Identify which cell holds the provided text, then report its (x, y) central coordinate. 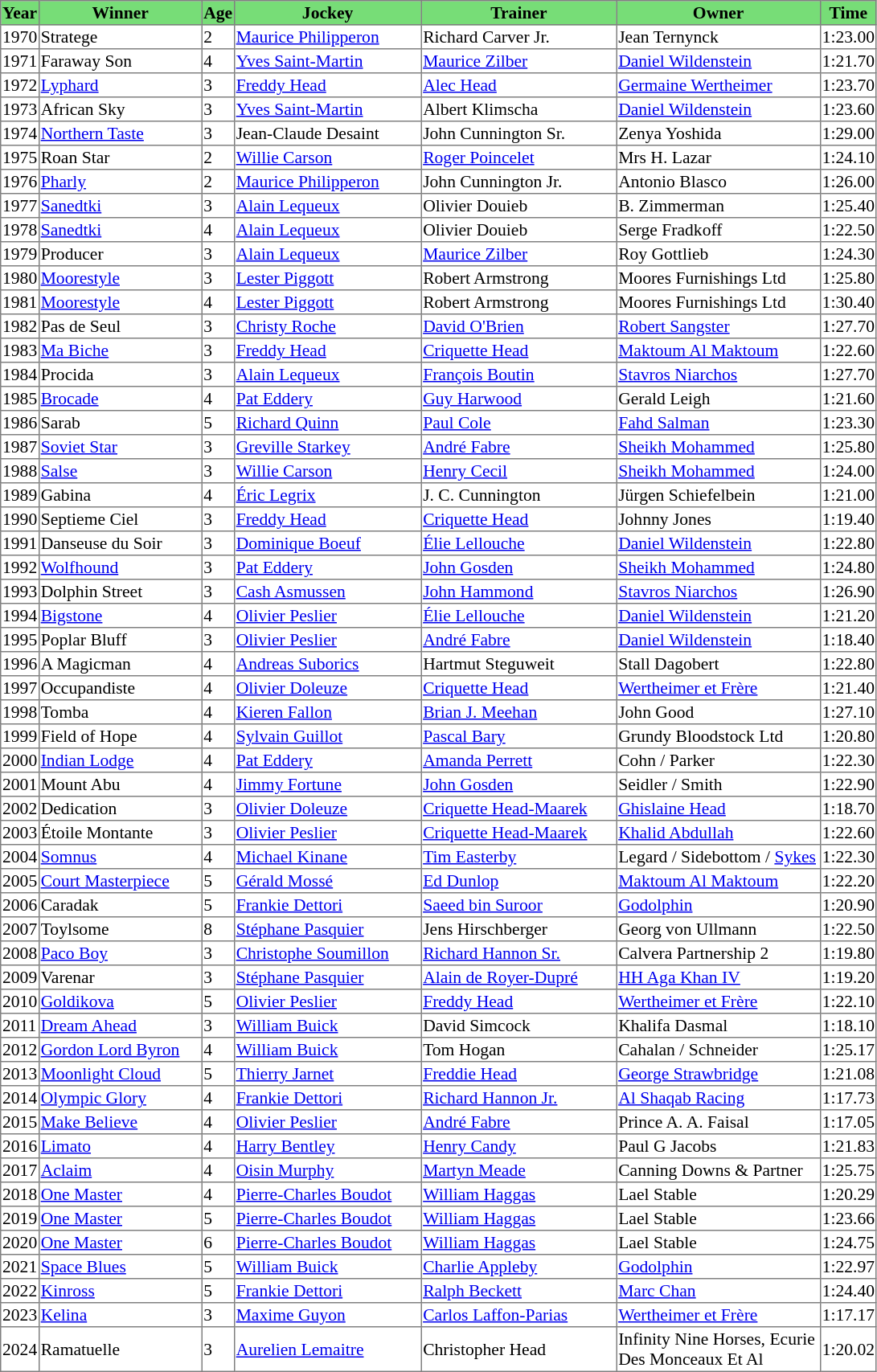
1:24.80 (848, 567)
Gordon Lord Byron (120, 1050)
1:21.00 (848, 495)
2001 (20, 784)
Paul Cole (519, 423)
HH Aga Khan IV (719, 977)
Amanda Perrett (519, 760)
Andreas Suborics (327, 664)
2017 (20, 1170)
François Boutin (519, 375)
Procida (120, 375)
Éric Legrix (327, 495)
1:21.40 (848, 688)
Khalifa Dasmal (719, 1026)
Al Shaqab Racing (719, 1098)
6 (218, 1243)
1:25.40 (848, 206)
Roger Poincelet (519, 158)
Tomba (120, 712)
Aclaim (120, 1170)
John Hammond (519, 592)
Greville Starkey (327, 447)
1995 (20, 640)
Roan Star (120, 158)
Stratege (120, 37)
1997 (20, 688)
1:21.60 (848, 399)
1:29.00 (848, 133)
2011 (20, 1026)
1982 (20, 326)
1:17.17 (848, 1315)
Serge Fradkoff (719, 230)
1:27.10 (848, 712)
1:25.75 (848, 1170)
1:24.40 (848, 1291)
1:23.70 (848, 85)
Salse (120, 471)
1:20.90 (848, 905)
1974 (20, 133)
1:21.70 (848, 61)
Seidler / Smith (719, 784)
Moonlight Cloud (120, 1074)
Jean-Claude Desaint (327, 133)
1:19.80 (848, 953)
Poplar Bluff (120, 640)
2023 (20, 1315)
2008 (20, 953)
1986 (20, 423)
Jockey (327, 13)
Pascal Bary (519, 736)
2010 (20, 1001)
2016 (20, 1146)
2009 (20, 977)
Lyphard (120, 85)
1:26.90 (848, 592)
2004 (20, 857)
Winner (120, 13)
Ralph Beckett (519, 1291)
Khalid Abdullah (719, 833)
Brian J. Meehan (519, 712)
Time (848, 13)
2003 (20, 833)
Saeed bin Suroor (519, 905)
Cohn / Parker (719, 760)
1:25.17 (848, 1050)
1:26.00 (848, 182)
Robert Sangster (719, 326)
1992 (20, 567)
1994 (20, 616)
1:23.00 (848, 37)
1:22.20 (848, 881)
8 (218, 929)
Gerald Leigh (719, 399)
Hartmut Steguweit (519, 664)
2006 (20, 905)
Varenar (120, 977)
Pharly (120, 182)
Étoile Montante (120, 833)
Antonio Blasco (719, 182)
Limato (120, 1146)
1973 (20, 109)
1:23.66 (848, 1218)
Faraway Son (120, 61)
Martyn Meade (519, 1170)
Paco Boy (120, 953)
1:24.00 (848, 471)
Richard Quinn (327, 423)
Make Believe (120, 1122)
1:24.10 (848, 158)
2022 (20, 1291)
Indian Lodge (120, 760)
Infinity Nine Horses, Ecurie Des Monceaux Et Al (719, 1349)
Johnny Jones (719, 519)
2015 (20, 1122)
Carlos Laffon-Parias (519, 1315)
Albert Klimscha (519, 109)
Goldikova (120, 1001)
2021 (20, 1267)
Germaine Wertheimer (719, 85)
Field of Hope (120, 736)
Ma Biche (120, 350)
Legard / Sidebottom / Sykes (719, 857)
1979 (20, 254)
Jean Ternynck (719, 37)
Cahalan / Schneider (719, 1050)
Kelina (120, 1315)
1971 (20, 61)
Jens Hirschberger (519, 929)
1993 (20, 592)
1980 (20, 278)
1:18.10 (848, 1026)
George Strawbridge (719, 1074)
Space Blues (120, 1267)
1:23.30 (848, 423)
Dominique Boeuf (327, 543)
David Simcock (519, 1026)
1:22.90 (848, 784)
1976 (20, 182)
Soviet Star (120, 447)
1:19.40 (848, 519)
Ed Dunlop (519, 881)
Jürgen Schiefelbein (719, 495)
Pas de Seul (120, 326)
Georg von Ullmann (719, 929)
Brocade (120, 399)
1:18.40 (848, 640)
1:24.75 (848, 1243)
2014 (20, 1098)
A Magicman (120, 664)
Grundy Bloodstock Ltd (719, 736)
David O'Brien (519, 326)
Zenya Yoshida (719, 133)
B. Zimmerman (719, 206)
1:22.97 (848, 1267)
Charlie Appleby (519, 1267)
Cash Asmussen (327, 592)
Maxime Guyon (327, 1315)
2007 (20, 929)
Guy Harwood (519, 399)
1:20.29 (848, 1194)
1984 (20, 375)
Danseuse du Soir (120, 543)
1:19.20 (848, 977)
Christophe Soumillon (327, 953)
Richard Hannon Sr. (519, 953)
Jimmy Fortune (327, 784)
Producer (120, 254)
1:21.83 (848, 1146)
Christopher Head (519, 1349)
Stall Dagobert (719, 664)
1998 (20, 712)
Year (20, 13)
1988 (20, 471)
Dream Ahead (120, 1026)
Bigstone (120, 616)
John Good (719, 712)
Michael Kinane (327, 857)
1:23.60 (848, 109)
Septieme Ciel (120, 519)
Toylsome (120, 929)
Calvera Partnership 2 (719, 953)
1:30.40 (848, 302)
Freddie Head (519, 1074)
1:17.73 (848, 1098)
Northern Taste (120, 133)
Ramatuelle (120, 1349)
Harry Bentley (327, 1146)
Wolfhound (120, 567)
Mrs H. Lazar (719, 158)
1972 (20, 85)
2024 (20, 1349)
African Sky (120, 109)
Thierry Jarnet (327, 1074)
Tom Hogan (519, 1050)
Alain de Royer-Dupré (519, 977)
1985 (20, 399)
Roy Gottlieb (719, 254)
2000 (20, 760)
Aurelien Lemaitre (327, 1349)
1981 (20, 302)
2013 (20, 1074)
Owner (719, 13)
Dolphin Street (120, 592)
2019 (20, 1218)
Gérald Mossé (327, 881)
1:20.02 (848, 1349)
1:24.30 (848, 254)
Paul G Jacobs (719, 1146)
John Cunnington Sr. (519, 133)
Sarab (120, 423)
Fahd Salman (719, 423)
Gabina (120, 495)
Sylvain Guillot (327, 736)
1:22.10 (848, 1001)
1977 (20, 206)
1975 (20, 158)
2005 (20, 881)
Caradak (120, 905)
Richard Hannon Jr. (519, 1098)
Ghislaine Head (719, 809)
Henry Candy (519, 1146)
1:21.20 (848, 616)
2002 (20, 809)
John Cunnington Jr. (519, 182)
Court Masterpiece (120, 881)
1:17.05 (848, 1122)
Henry Cecil (519, 471)
2020 (20, 1243)
Christy Roche (327, 326)
2012 (20, 1050)
Oisin Murphy (327, 1170)
Age (218, 13)
Trainer (519, 13)
Richard Carver Jr. (519, 37)
Olympic Glory (120, 1098)
1:18.70 (848, 809)
Canning Downs & Partner (719, 1170)
Prince A. A. Faisal (719, 1122)
2018 (20, 1194)
1990 (20, 519)
Kieren Fallon (327, 712)
1991 (20, 543)
1:21.08 (848, 1074)
1999 (20, 736)
Somnus (120, 857)
Dedication (120, 809)
1:20.80 (848, 736)
Tim Easterby (519, 857)
1978 (20, 230)
1996 (20, 664)
Mount Abu (120, 784)
1970 (20, 37)
1989 (20, 495)
1983 (20, 350)
Occupandiste (120, 688)
Marc Chan (719, 1291)
1987 (20, 447)
Kinross (120, 1291)
Alec Head (519, 85)
J. C. Cunnington (519, 495)
